Locate the cell with the specified text and output its (x, y) center coordinate. 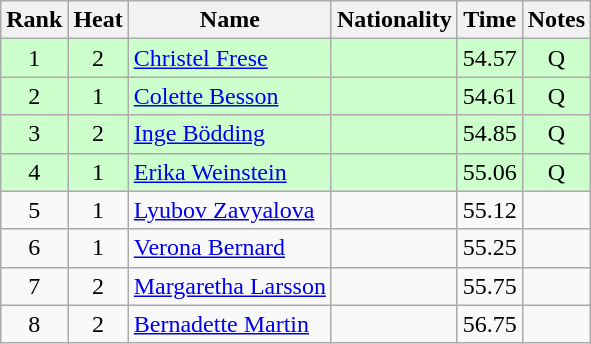
4 (34, 172)
55.06 (490, 172)
3 (34, 134)
55.25 (490, 248)
5 (34, 210)
Notes (556, 20)
55.12 (490, 210)
Margaretha Larsson (230, 286)
Heat (98, 20)
Colette Besson (230, 96)
55.75 (490, 286)
Erika Weinstein (230, 172)
Name (230, 20)
Time (490, 20)
8 (34, 324)
54.57 (490, 58)
Inge Bödding (230, 134)
54.61 (490, 96)
Rank (34, 20)
Nationality (394, 20)
Verona Bernard (230, 248)
Bernadette Martin (230, 324)
Christel Frese (230, 58)
Lyubov Zavyalova (230, 210)
54.85 (490, 134)
6 (34, 248)
7 (34, 286)
56.75 (490, 324)
